Identify which cell holds the provided text, then report its (x, y) central coordinate. 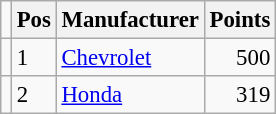
Points (240, 20)
500 (240, 58)
1 (34, 58)
319 (240, 95)
Chevrolet (130, 58)
Manufacturer (130, 20)
Honda (130, 95)
2 (34, 95)
Pos (34, 20)
